For the text-containing cell, return its midpoint in [X, Y] coordinate format. 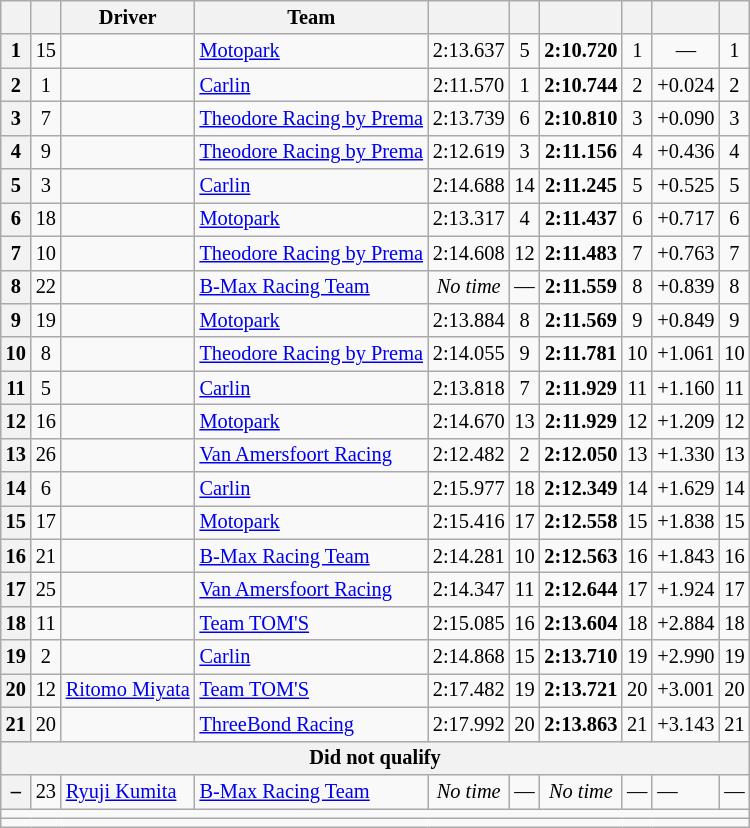
2:10.810 [582, 118]
2:13.863 [582, 724]
Driver [128, 17]
2:12.050 [582, 455]
2:13.818 [469, 388]
Ryuji Kumita [128, 791]
+1.843 [686, 556]
2:13.710 [582, 657]
2:12.619 [469, 152]
2:12.349 [582, 489]
2:11.437 [582, 219]
2:13.604 [582, 623]
2:15.977 [469, 489]
2:11.245 [582, 186]
+0.090 [686, 118]
2:14.608 [469, 253]
+0.525 [686, 186]
+0.849 [686, 320]
+1.330 [686, 455]
23 [46, 791]
26 [46, 455]
+0.436 [686, 152]
2:12.563 [582, 556]
Team [312, 17]
2:13.739 [469, 118]
– [16, 791]
2:14.688 [469, 186]
2:11.781 [582, 354]
2:14.281 [469, 556]
Ritomo Miyata [128, 690]
+2.884 [686, 623]
+1.924 [686, 589]
2:17.482 [469, 690]
+3.143 [686, 724]
+0.717 [686, 219]
2:13.721 [582, 690]
+1.838 [686, 522]
2:11.483 [582, 253]
+2.990 [686, 657]
2:11.570 [469, 85]
+1.209 [686, 421]
2:17.992 [469, 724]
2:14.670 [469, 421]
2:10.744 [582, 85]
+0.763 [686, 253]
22 [46, 287]
+1.061 [686, 354]
2:11.569 [582, 320]
Did not qualify [376, 758]
+0.024 [686, 85]
2:14.868 [469, 657]
2:12.482 [469, 455]
25 [46, 589]
+3.001 [686, 690]
2:12.644 [582, 589]
ThreeBond Racing [312, 724]
+0.839 [686, 287]
2:13.884 [469, 320]
2:11.156 [582, 152]
2:13.317 [469, 219]
2:14.055 [469, 354]
2:13.637 [469, 51]
2:14.347 [469, 589]
+1.629 [686, 489]
2:15.416 [469, 522]
2:10.720 [582, 51]
2:15.085 [469, 623]
2:11.559 [582, 287]
2:12.558 [582, 522]
+1.160 [686, 388]
